Pinpoint the cell where the given text exists, returning its (x, y) midpoint coordinate. 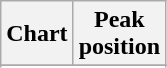
Chart (37, 34)
Peakposition (119, 34)
